From the cell containing the given text, extract its center point as (X, Y) coordinate. 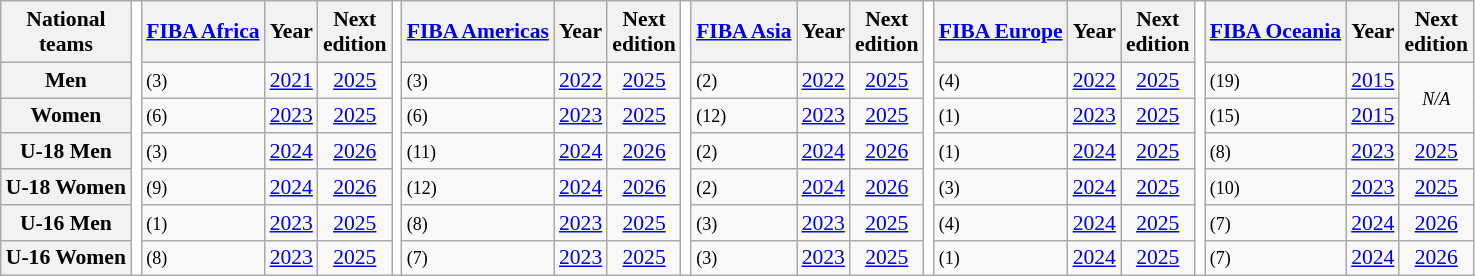
Men (66, 80)
(10) (1276, 187)
U-16 Men (66, 223)
U-16 Women (66, 258)
FIBA Africa (202, 32)
(19) (1276, 80)
(11) (478, 152)
FIBA Asia (744, 32)
FIBA Europe (1001, 32)
2021 (292, 80)
U-18 Men (66, 152)
N/A (1436, 98)
U-18 Women (66, 187)
FIBA Oceania (1276, 32)
Nationalteams (66, 32)
(9) (202, 187)
FIBA Americas (478, 32)
(15) (1276, 116)
Women (66, 116)
